Return the [x, y] coordinate for the center point of the cell that contains the specified text.  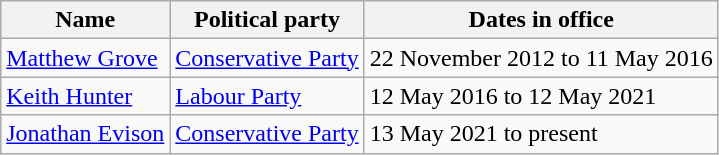
Jonathan Evison [86, 134]
12 May 2016 to 12 May 2021 [541, 96]
Name [86, 20]
Matthew Grove [86, 58]
Keith Hunter [86, 96]
Labour Party [267, 96]
22 November 2012 to 11 May 2016 [541, 58]
Dates in office [541, 20]
13 May 2021 to present [541, 134]
Political party [267, 20]
